Determine the [X, Y] coordinate at the center of the cell enclosing the given text.  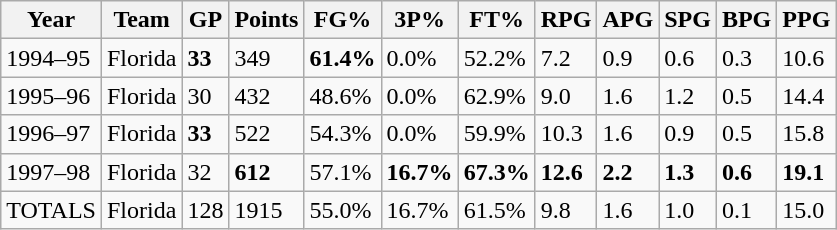
1915 [266, 210]
1997–98 [52, 172]
349 [266, 58]
1994–95 [52, 58]
12.6 [566, 172]
62.9% [496, 96]
SPG [688, 20]
9.8 [566, 210]
9.0 [566, 96]
1995–96 [52, 96]
FT% [496, 20]
61.4% [342, 58]
7.2 [566, 58]
1.2 [688, 96]
15.8 [806, 134]
10.6 [806, 58]
Team [141, 20]
32 [206, 172]
Year [52, 20]
522 [266, 134]
55.0% [342, 210]
52.2% [496, 58]
10.3 [566, 134]
RPG [566, 20]
0.3 [746, 58]
APG [628, 20]
FG% [342, 20]
0.1 [746, 210]
48.6% [342, 96]
19.1 [806, 172]
432 [266, 96]
2.2 [628, 172]
TOTALS [52, 210]
128 [206, 210]
1.0 [688, 210]
59.9% [496, 134]
15.0 [806, 210]
14.4 [806, 96]
Points [266, 20]
1996–97 [52, 134]
BPG [746, 20]
3P% [420, 20]
PPG [806, 20]
67.3% [496, 172]
57.1% [342, 172]
54.3% [342, 134]
61.5% [496, 210]
GP [206, 20]
612 [266, 172]
1.3 [688, 172]
30 [206, 96]
